Detect which cell encompasses the target text, then output its (X, Y) center coordinate. 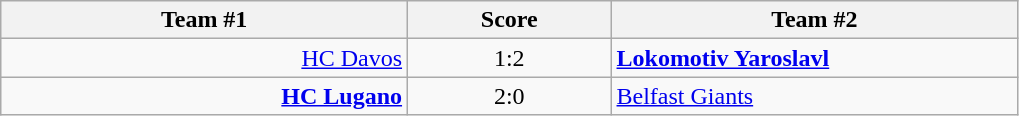
Lokomotiv Yaroslavl (814, 58)
HC Davos (204, 58)
HC Lugano (204, 96)
1:2 (510, 58)
Team #2 (814, 20)
Score (510, 20)
Belfast Giants (814, 96)
Team #1 (204, 20)
2:0 (510, 96)
